Capture the cell that displays the provided text and extract its (X, Y) central coordinate. 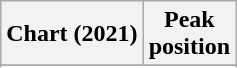
Chart (2021) (72, 34)
Peakposition (189, 34)
